Return the (X, Y) coordinate for the center point of the cell that contains the specified text.  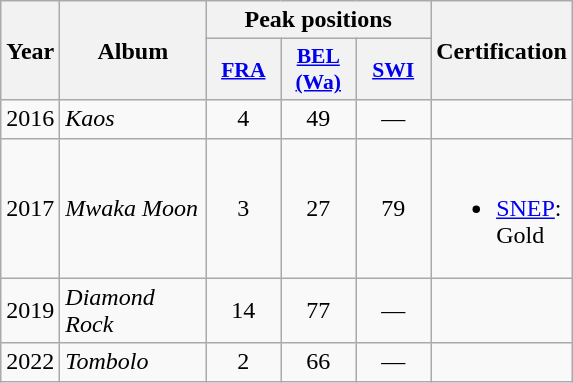
2 (244, 362)
3 (244, 208)
2022 (30, 362)
14 (244, 310)
Diamond Rock (133, 310)
Tombolo (133, 362)
BEL(Wa) (318, 70)
Certification (502, 50)
27 (318, 208)
Kaos (133, 119)
2019 (30, 310)
Year (30, 50)
SNEP: Gold (502, 208)
2017 (30, 208)
49 (318, 119)
Mwaka Moon (133, 208)
77 (318, 310)
2016 (30, 119)
SWI (394, 70)
66 (318, 362)
4 (244, 119)
Album (133, 50)
FRA (244, 70)
Peak positions (318, 20)
79 (394, 208)
